Locate the cell with the specified text and output its (X, Y) center coordinate. 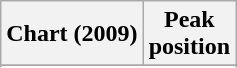
Peak position (189, 34)
Chart (2009) (72, 34)
